Search for the cell housing the specified text and yield its (X, Y) center coordinate. 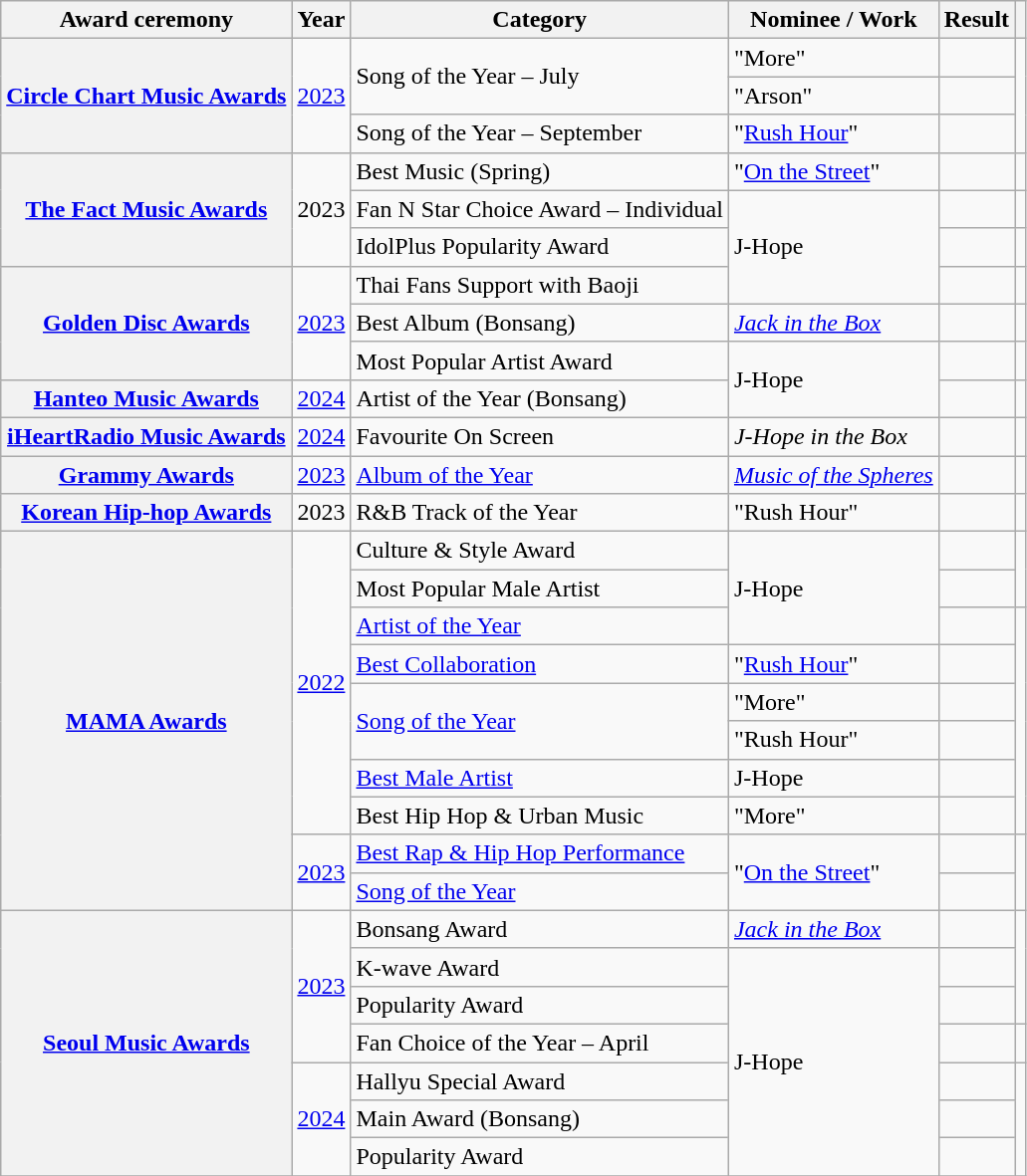
K-wave Award (540, 967)
R&B Track of the Year (540, 513)
Culture & Style Award (540, 551)
Fan Choice of the Year – April (540, 1043)
Bonsang Award (540, 929)
2022 (321, 683)
Fan N Star Choice Award – Individual (540, 209)
Favourite On Screen (540, 436)
Most Popular Artist Award (540, 360)
Korean Hip-hop Awards (146, 513)
Song of the Year – July (540, 77)
"Arson" (833, 96)
Best Rap & Hip Hop Performance (540, 853)
MAMA Awards (146, 721)
Best Collaboration (540, 664)
Thai Fans Support with Baoji (540, 285)
The Fact Music Awards (146, 209)
Award ceremony (146, 20)
Golden Disc Awards (146, 323)
Category (540, 20)
J-Hope in the Box (833, 436)
IdolPlus Popularity Award (540, 247)
Grammy Awards (146, 475)
Song of the Year – September (540, 133)
Result (976, 20)
Hallyu Special Award (540, 1080)
iHeartRadio Music Awards (146, 436)
Circle Chart Music Awards (146, 96)
Year (321, 20)
Album of the Year (540, 475)
Music of the Spheres (833, 475)
Artist of the Year (Bonsang) (540, 398)
Best Male Artist (540, 778)
Main Award (Bonsang) (540, 1119)
Best Hip Hop & Urban Music (540, 816)
Best Music (Spring) (540, 171)
Best Album (Bonsang) (540, 323)
Most Popular Male Artist (540, 588)
Hanteo Music Awards (146, 398)
Nominee / Work (833, 20)
Seoul Music Awards (146, 1043)
Artist of the Year (540, 626)
